Output the [x, y] coordinate of the center of the cell containing the given text.  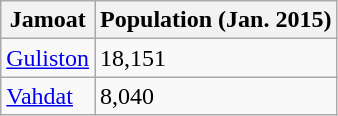
Population (Jan. 2015) [215, 20]
Vahdat [48, 96]
8,040 [215, 96]
Jamoat [48, 20]
Guliston [48, 58]
18,151 [215, 58]
